Find where the given text appears and provide that cell's center as (X, Y) coordinate. 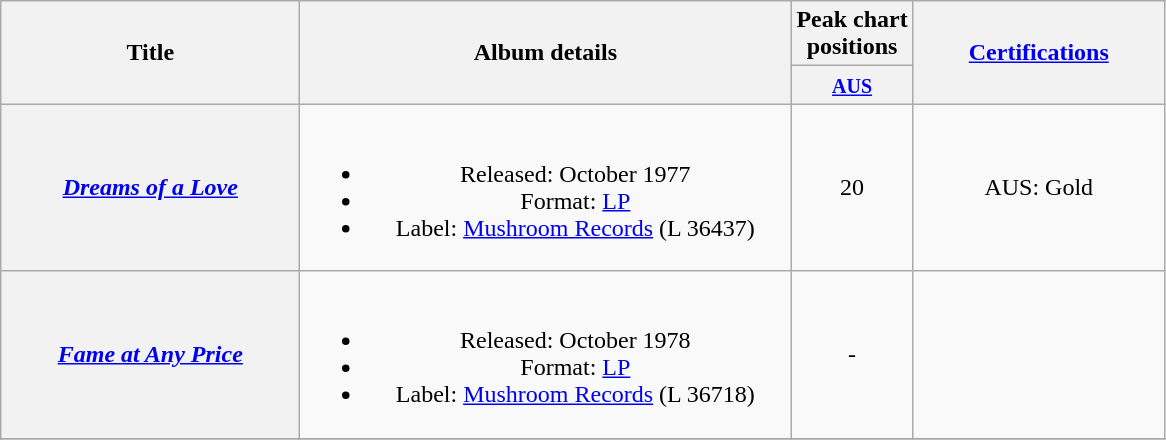
Released: October 1978Format: LPLabel: Mushroom Records (L 36718) (546, 354)
Certifications (1038, 52)
Fame at Any Price (150, 354)
AUS: Gold (1038, 188)
Dreams of a Love (150, 188)
Title (150, 52)
20 (852, 188)
AUS (852, 85)
- (852, 354)
Peak chartpositions (852, 34)
Released: October 1977Format: LPLabel: Mushroom Records (L 36437) (546, 188)
Album details (546, 52)
